Scan for the cell matching the given text and deliver its [x, y] coordinate at center. 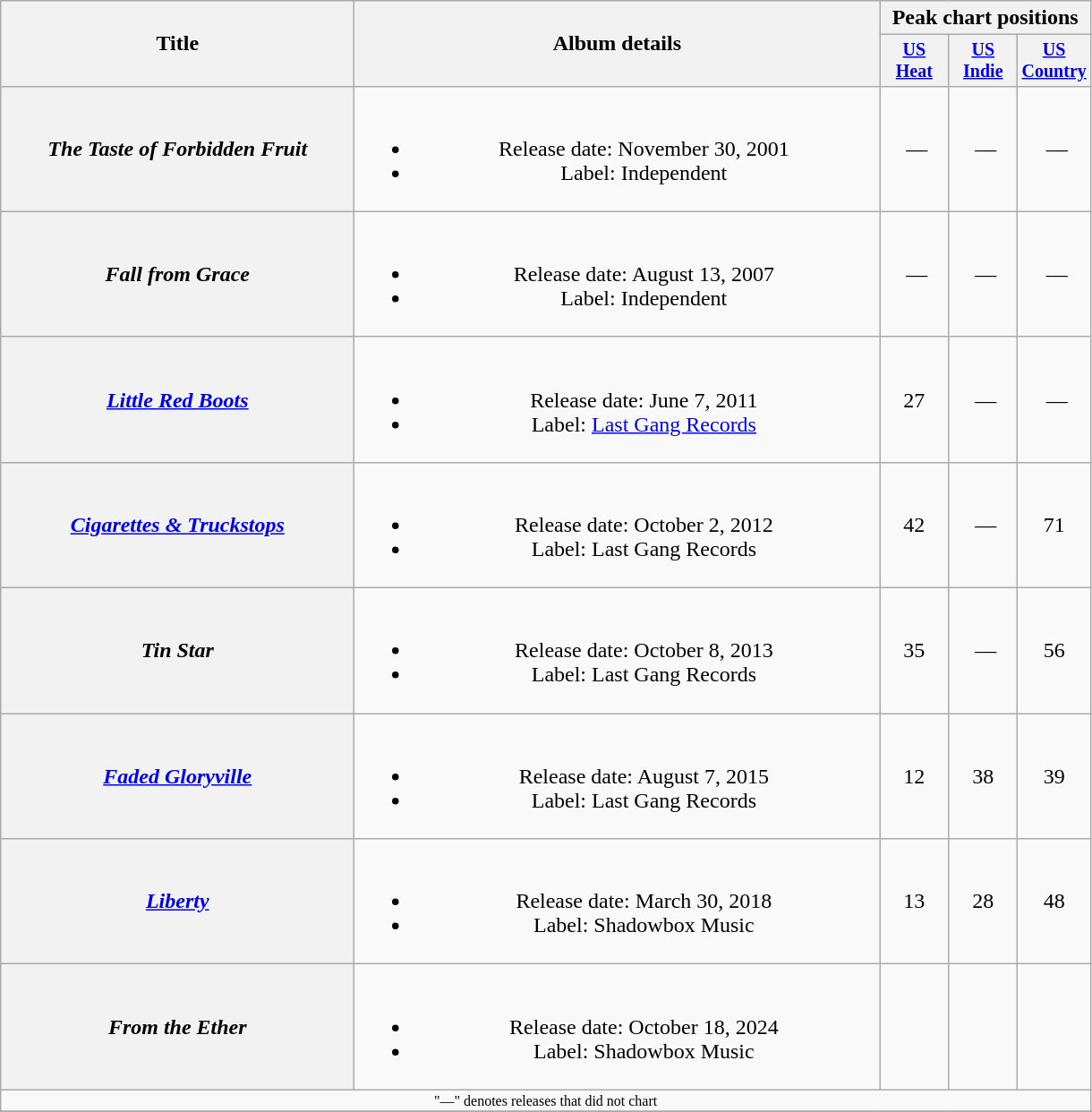
Release date: October 2, 2012Label: Last Gang Records [618, 525]
38 [983, 776]
27 [915, 399]
USHeat [915, 61]
Release date: March 30, 2018Label: Shadowbox Music [618, 902]
From the Ether [177, 1027]
Cigarettes & Truckstops [177, 525]
Release date: August 13, 2007Label: Independent [618, 274]
71 [1054, 525]
12 [915, 776]
39 [1054, 776]
28 [983, 902]
42 [915, 525]
The Taste of Forbidden Fruit [177, 149]
Liberty [177, 902]
Release date: June 7, 2011Label: Last Gang Records [618, 399]
Title [177, 44]
35 [915, 651]
48 [1054, 902]
"—" denotes releases that did not chart [546, 1100]
Tin Star [177, 651]
Release date: October 8, 2013Label: Last Gang Records [618, 651]
Release date: November 30, 2001Label: Independent [618, 149]
Fall from Grace [177, 274]
Release date: October 18, 2024Label: Shadowbox Music [618, 1027]
US Country [1054, 61]
Faded Gloryville [177, 776]
USIndie [983, 61]
Release date: August 7, 2015Label: Last Gang Records [618, 776]
Little Red Boots [177, 399]
Album details [618, 44]
13 [915, 902]
Peak chart positions [985, 18]
56 [1054, 651]
